Scan for the cell matching the given text and deliver its (X, Y) coordinate at center. 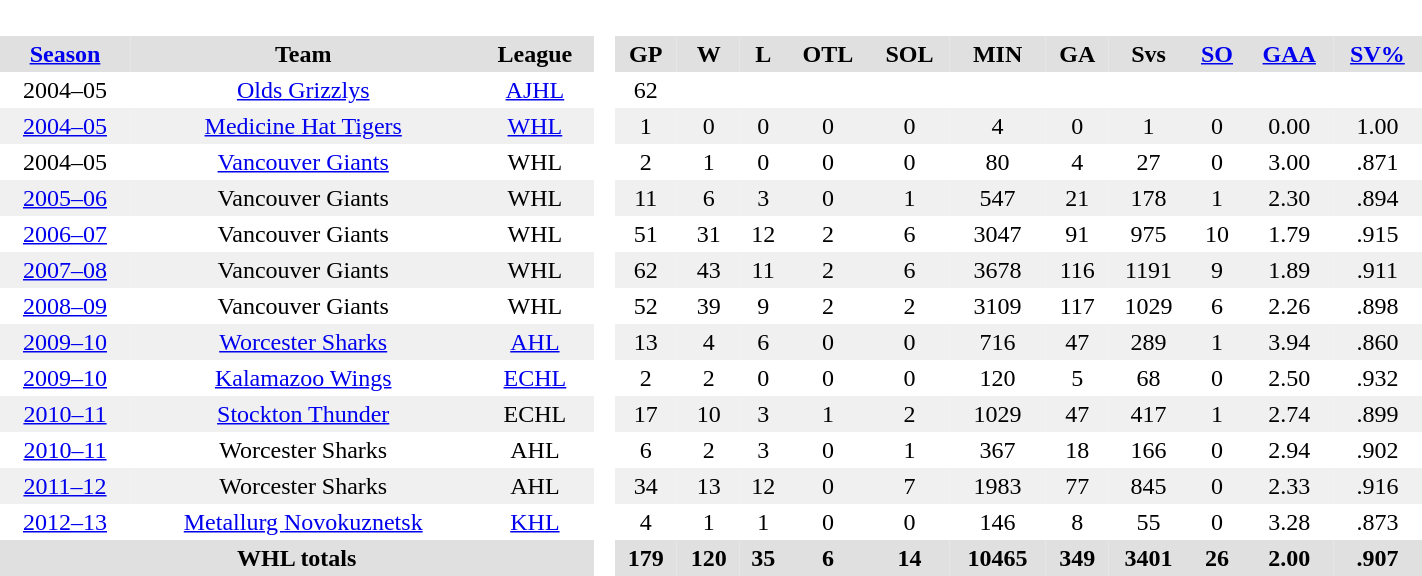
116 (1078, 270)
2.30 (1290, 198)
39 (708, 306)
14 (910, 558)
SOL (910, 54)
AJHL (534, 90)
26 (1216, 558)
166 (1149, 450)
27 (1149, 162)
3401 (1149, 558)
2008–09 (65, 306)
10465 (997, 558)
Metallurg Novokuznetsk (303, 522)
L (763, 54)
146 (997, 522)
1.00 (1378, 126)
2.33 (1290, 486)
GP (646, 54)
178 (1149, 198)
3.00 (1290, 162)
80 (997, 162)
.873 (1378, 522)
League (534, 54)
SV% (1378, 54)
WHL totals (296, 558)
1.79 (1290, 234)
.899 (1378, 414)
2.94 (1290, 450)
35 (763, 558)
975 (1149, 234)
68 (1149, 378)
77 (1078, 486)
1191 (1149, 270)
.871 (1378, 162)
.915 (1378, 234)
117 (1078, 306)
OTL (828, 54)
2005–06 (65, 198)
289 (1149, 342)
.902 (1378, 450)
3047 (997, 234)
2012–13 (65, 522)
GAA (1290, 54)
8 (1078, 522)
0.00 (1290, 126)
.911 (1378, 270)
2.00 (1290, 558)
MIN (997, 54)
Stockton Thunder (303, 414)
716 (997, 342)
417 (1149, 414)
Olds Grizzlys (303, 90)
2.26 (1290, 306)
18 (1078, 450)
.916 (1378, 486)
SO (1216, 54)
W (708, 54)
5 (1078, 378)
2.74 (1290, 414)
31 (708, 234)
1983 (997, 486)
367 (997, 450)
91 (1078, 234)
.932 (1378, 378)
2.50 (1290, 378)
3678 (997, 270)
179 (646, 558)
34 (646, 486)
2011–12 (65, 486)
2007–08 (65, 270)
2006–07 (65, 234)
21 (1078, 198)
KHL (534, 522)
845 (1149, 486)
Team (303, 54)
Svs (1149, 54)
3109 (997, 306)
GA (1078, 54)
1.89 (1290, 270)
3.94 (1290, 342)
Medicine Hat Tigers (303, 126)
349 (1078, 558)
52 (646, 306)
17 (646, 414)
Season (65, 54)
7 (910, 486)
.894 (1378, 198)
.898 (1378, 306)
Kalamazoo Wings (303, 378)
51 (646, 234)
.907 (1378, 558)
55 (1149, 522)
3.28 (1290, 522)
.860 (1378, 342)
547 (997, 198)
43 (708, 270)
